Search for the cell housing the specified text and yield its [x, y] center coordinate. 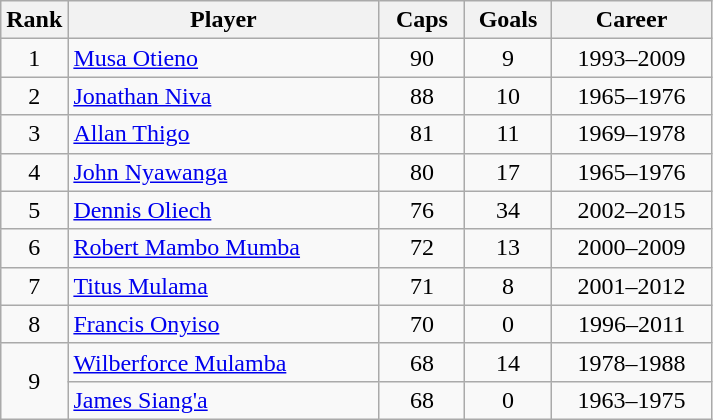
1969–1978 [632, 134]
6 [34, 248]
14 [508, 362]
1978–1988 [632, 362]
Caps [422, 20]
90 [422, 58]
1996–2011 [632, 324]
71 [422, 286]
5 [34, 210]
Dennis Oliech [224, 210]
1963–1975 [632, 400]
88 [422, 96]
7 [34, 286]
72 [422, 248]
2001–2012 [632, 286]
2000–2009 [632, 248]
Robert Mambo Mumba [224, 248]
Goals [508, 20]
11 [508, 134]
80 [422, 172]
Musa Otieno [224, 58]
81 [422, 134]
76 [422, 210]
John Nyawanga [224, 172]
Rank [34, 20]
Francis Onyiso [224, 324]
Wilberforce Mulamba [224, 362]
Career [632, 20]
Jonathan Niva [224, 96]
17 [508, 172]
James Siang'a [224, 400]
2002–2015 [632, 210]
1993–2009 [632, 58]
4 [34, 172]
Allan Thigo [224, 134]
70 [422, 324]
34 [508, 210]
2 [34, 96]
10 [508, 96]
Player [224, 20]
1 [34, 58]
Titus Mulama [224, 286]
13 [508, 248]
3 [34, 134]
